Locate the cell with the specified text and output its [x, y] center coordinate. 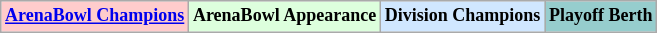
Playoff Berth [601, 16]
ArenaBowl Champions [95, 16]
ArenaBowl Appearance [285, 16]
Division Champions [462, 16]
